Extract the [X, Y] coordinate from the center of the cell holding the provided text.  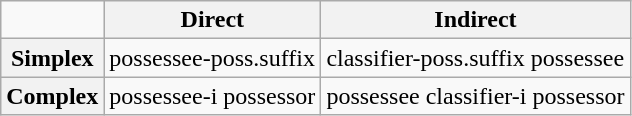
Direct [212, 20]
Indirect [476, 20]
Complex [52, 96]
possessee classifier-i possessor [476, 96]
Simplex [52, 58]
possessee-i possessor [212, 96]
classifier-poss.suffix possessee [476, 58]
possessee-poss.suffix [212, 58]
